Scan for the cell matching the given text and deliver its (x, y) coordinate at center. 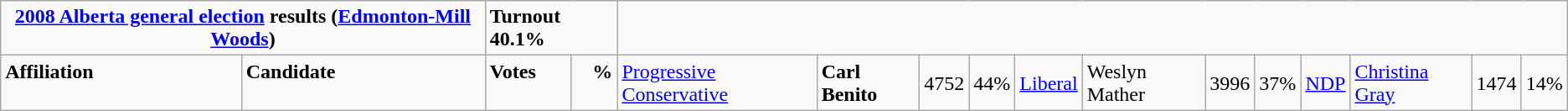
3996 (1230, 82)
Progressive Conservative (717, 82)
Turnout 40.1% (551, 29)
Candidate (364, 82)
37% (1278, 82)
NDP (1325, 82)
14% (1545, 82)
4752 (945, 82)
1474 (1496, 82)
Affiliation (121, 82)
Weslyn Mather (1144, 82)
Votes (528, 82)
Christina Gray (1411, 82)
44% (992, 82)
2008 Alberta general election results (Edmonton-Mill Woods) (243, 29)
Liberal (1049, 82)
% (595, 82)
Carl Benito (868, 82)
